For the text-containing cell, return its midpoint in [x, y] coordinate format. 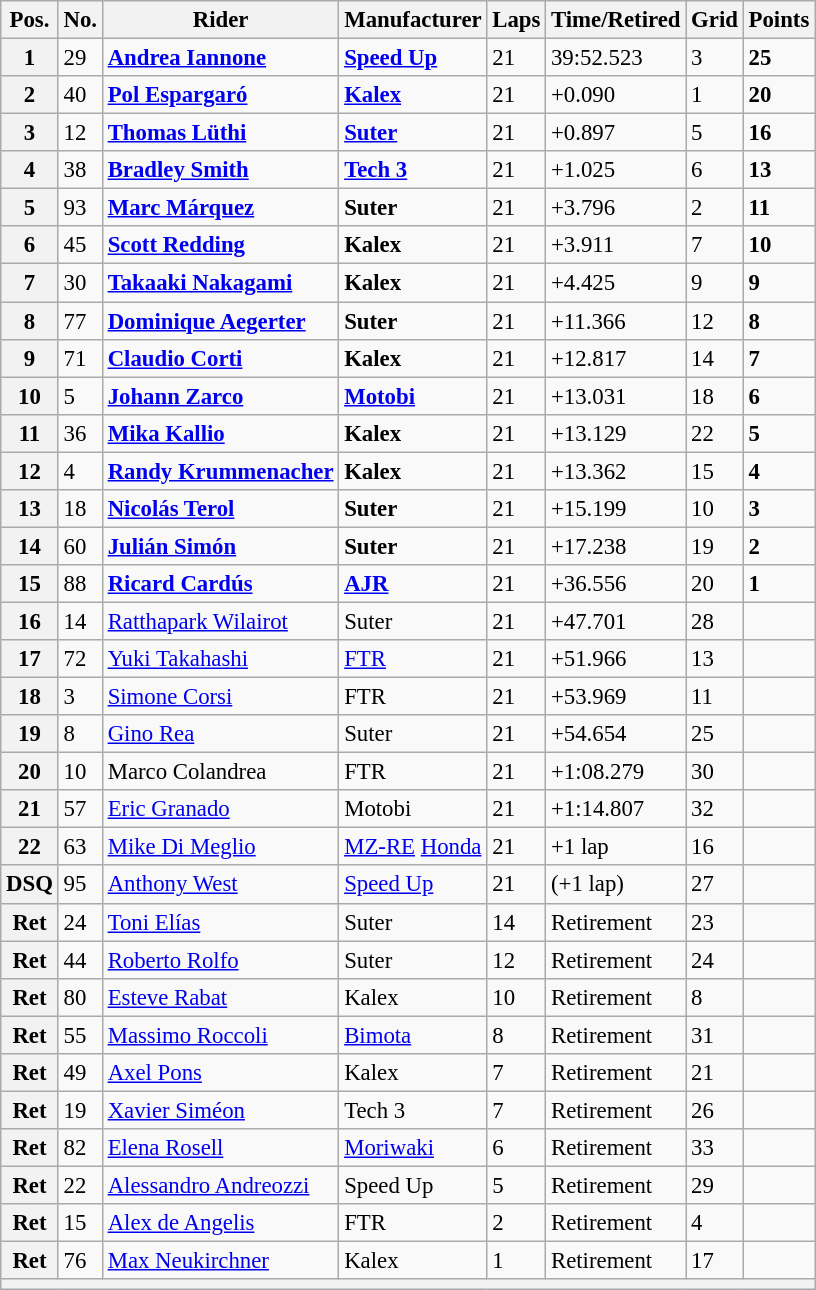
AJR [413, 584]
45 [80, 245]
39:52.523 [616, 58]
77 [80, 321]
+36.556 [616, 584]
Simone Corsi [220, 697]
+12.817 [616, 358]
+17.238 [616, 546]
93 [80, 208]
Roberto Rolfo [220, 960]
44 [80, 960]
Laps [516, 20]
49 [80, 1073]
+0.090 [616, 95]
60 [80, 546]
(+1 lap) [616, 885]
82 [80, 1148]
Toni Elías [220, 922]
31 [714, 1035]
Marco Colandrea [220, 772]
Bimota [413, 1035]
Manufacturer [413, 20]
Ratthapark Wilairot [220, 621]
+13.129 [616, 433]
71 [80, 358]
Randy Krummenacher [220, 471]
+1.025 [616, 170]
55 [80, 1035]
Marc Márquez [220, 208]
Dominique Aegerter [220, 321]
Pos. [30, 20]
Max Neukirchner [220, 1261]
Anthony West [220, 885]
Alessandro Andreozzi [220, 1185]
+15.199 [616, 509]
+0.897 [616, 133]
+54.654 [616, 734]
Rider [220, 20]
23 [714, 922]
+4.425 [616, 283]
+53.969 [616, 697]
80 [80, 997]
+3.911 [616, 245]
38 [80, 170]
Time/Retired [616, 20]
72 [80, 659]
Scott Redding [220, 245]
Points [778, 20]
+1:14.807 [616, 809]
MZ-RE Honda [413, 847]
No. [80, 20]
+13.031 [616, 396]
Esteve Rabat [220, 997]
Takaaki Nakagami [220, 283]
Xavier Siméon [220, 1110]
27 [714, 885]
Ricard Cardús [220, 584]
40 [80, 95]
Julián Simón [220, 546]
+13.362 [616, 471]
Claudio Corti [220, 358]
26 [714, 1110]
63 [80, 847]
32 [714, 809]
Massimo Roccoli [220, 1035]
95 [80, 885]
Alex de Angelis [220, 1223]
Elena Rosell [220, 1148]
+1 lap [616, 847]
Eric Granado [220, 809]
+3.796 [616, 208]
Andrea Iannone [220, 58]
+47.701 [616, 621]
Grid [714, 20]
Axel Pons [220, 1073]
Mike Di Meglio [220, 847]
Mika Kallio [220, 433]
88 [80, 584]
Bradley Smith [220, 170]
Moriwaki [413, 1148]
+51.966 [616, 659]
57 [80, 809]
Johann Zarco [220, 396]
DSQ [30, 885]
Pol Espargaró [220, 95]
76 [80, 1261]
28 [714, 621]
36 [80, 433]
33 [714, 1148]
Nicolás Terol [220, 509]
+1:08.279 [616, 772]
Yuki Takahashi [220, 659]
Gino Rea [220, 734]
Thomas Lüthi [220, 133]
+11.366 [616, 321]
